From the cell containing the given text, extract its center point as [X, Y] coordinate. 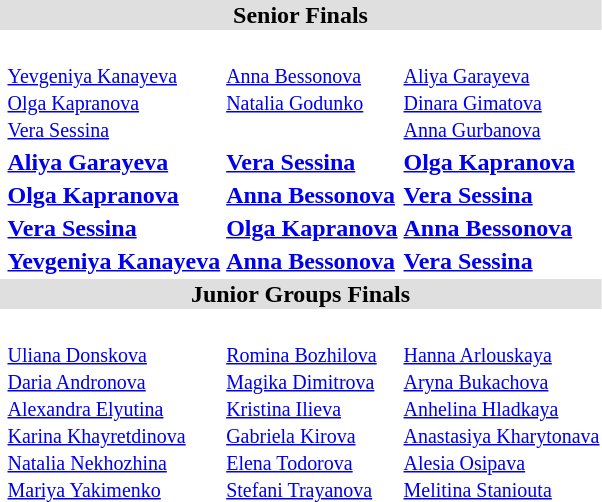
Senior Finals [300, 15]
Yevgeniya KanayevaOlga KapranovaVera Sessina [114, 88]
Aliya GarayevaDinara GimatovaAnna Gurbanova [502, 88]
Anna BessonovaNatalia Godunko [312, 88]
Yevgeniya Kanayeva [114, 261]
Junior Groups Finals [300, 294]
Aliya Garayeva [114, 162]
